From the cell containing the given text, extract its center point as [X, Y] coordinate. 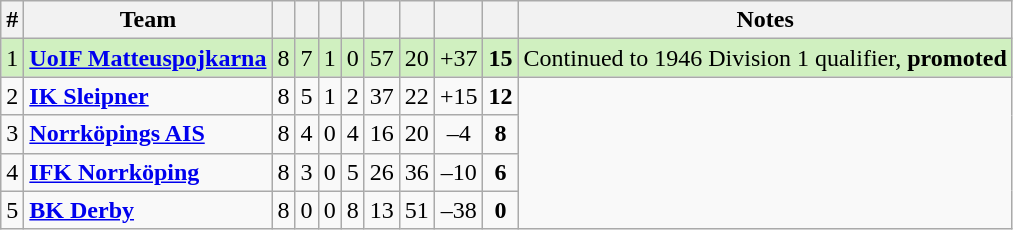
Team [148, 20]
12 [500, 96]
# [12, 20]
UoIF Matteuspojkarna [148, 58]
Norrköpings AIS [148, 134]
Notes [765, 20]
BK Derby [148, 210]
6 [500, 172]
Continued to 1946 Division 1 qualifier, promoted [765, 58]
–4 [458, 134]
IFK Norrköping [148, 172]
16 [382, 134]
57 [382, 58]
–38 [458, 210]
26 [382, 172]
IK Sleipner [148, 96]
37 [382, 96]
13 [382, 210]
22 [416, 96]
15 [500, 58]
+15 [458, 96]
36 [416, 172]
7 [306, 58]
51 [416, 210]
–10 [458, 172]
+37 [458, 58]
